Locate the cell with the specified text and output its [X, Y] center coordinate. 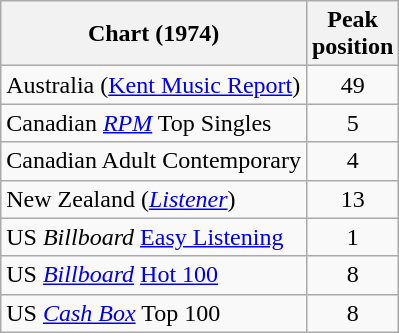
New Zealand (Listener) [154, 199]
Australia (Kent Music Report) [154, 85]
US Billboard Hot 100 [154, 275]
1 [352, 237]
Canadian RPM Top Singles [154, 123]
US Billboard Easy Listening [154, 237]
Chart (1974) [154, 34]
49 [352, 85]
Peakposition [352, 34]
5 [352, 123]
4 [352, 161]
13 [352, 199]
US Cash Box Top 100 [154, 313]
Canadian Adult Contemporary [154, 161]
